Pinpoint the cell where the given text exists, returning its [X, Y] midpoint coordinate. 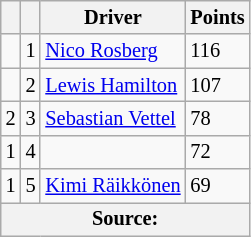
69 [217, 186]
5 [31, 186]
4 [31, 152]
78 [217, 118]
Nico Rosberg [112, 51]
Lewis Hamilton [112, 85]
3 [31, 118]
Points [217, 17]
Source: [126, 219]
Sebastian Vettel [112, 118]
Kimi Räikkönen [112, 186]
72 [217, 152]
107 [217, 85]
Driver [112, 17]
116 [217, 51]
